Return (X, Y) of the center of cell containing provided text 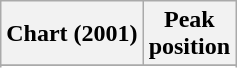
Peakposition (189, 34)
Chart (2001) (72, 34)
